Determine the [X, Y] coordinate at the center of the cell enclosing the given text.  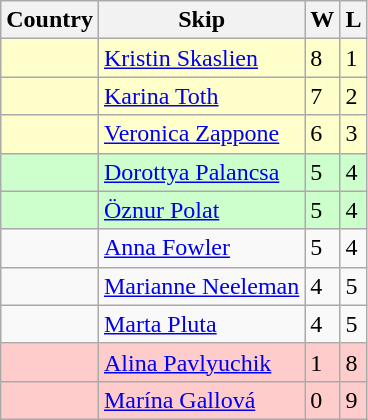
W [322, 20]
0 [322, 400]
2 [354, 96]
Karina Toth [201, 96]
Veronica Zappone [201, 134]
Marína Gallová [201, 400]
Kristin Skaslien [201, 58]
9 [354, 400]
Anna Fowler [201, 248]
Marta Pluta [201, 324]
7 [322, 96]
Country [50, 20]
Öznur Polat [201, 210]
3 [354, 134]
L [354, 20]
Skip [201, 20]
Dorottya Palancsa [201, 172]
6 [322, 134]
Alina Pavlyuchik [201, 362]
Marianne Neeleman [201, 286]
